Find where the given text appears and provide that cell's center as (X, Y) coordinate. 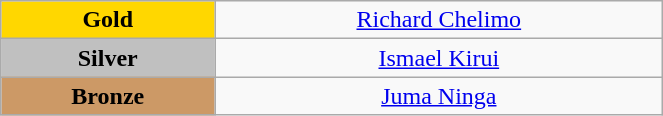
Bronze (108, 96)
Gold (108, 20)
Ismael Kirui (439, 58)
Juma Ninga (439, 96)
Richard Chelimo (439, 20)
Silver (108, 58)
